Return [X, Y] of the center of cell containing provided text 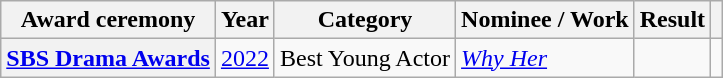
2022 [244, 58]
Year [244, 20]
SBS Drama Awards [108, 58]
Result [672, 20]
Category [364, 20]
Nominee / Work [546, 20]
Award ceremony [108, 20]
Why Her [546, 58]
Best Young Actor [364, 58]
